Find where the given text appears and provide that cell's center as [X, Y] coordinate. 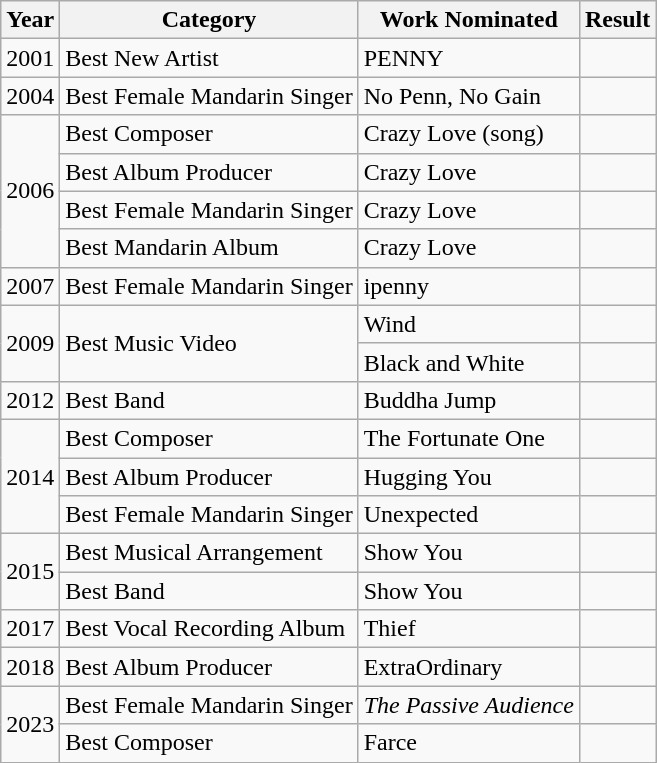
Best New Artist [209, 58]
2009 [30, 343]
2015 [30, 572]
2023 [30, 724]
ExtraOrdinary [468, 667]
2017 [30, 629]
Hugging You [468, 477]
Work Nominated [468, 20]
2001 [30, 58]
PENNY [468, 58]
2012 [30, 400]
Category [209, 20]
The Fortunate One [468, 438]
Year [30, 20]
2004 [30, 96]
Thief [468, 629]
Best Music Video [209, 343]
2014 [30, 476]
Wind [468, 324]
Black and White [468, 362]
Buddha Jump [468, 400]
No Penn, No Gain [468, 96]
Crazy Love (song) [468, 134]
The Passive Audience [468, 705]
2018 [30, 667]
2007 [30, 286]
2006 [30, 191]
Best Musical Arrangement [209, 553]
Result [617, 20]
Farce [468, 743]
ipenny [468, 286]
Unexpected [468, 515]
Best Mandarin Album [209, 248]
Best Vocal Recording Album [209, 629]
